Search for the cell housing the specified text and yield its [x, y] center coordinate. 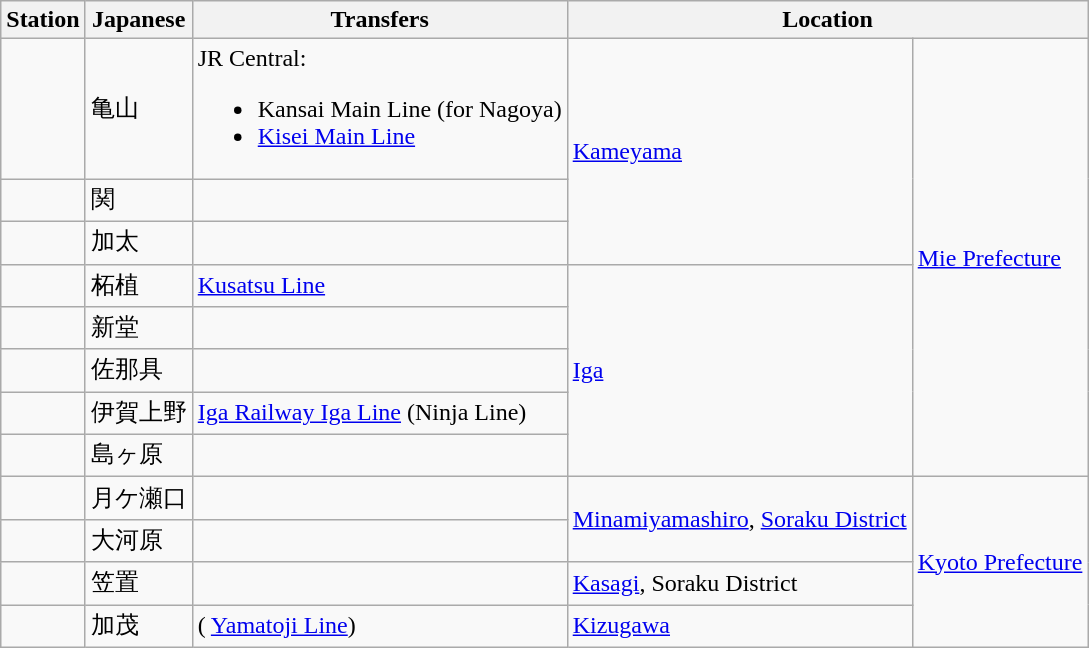
Minamiyamashiro, Soraku District [740, 520]
Kasagi, Soraku District [740, 584]
Location [828, 20]
亀山 [138, 109]
Japanese [138, 20]
笠置 [138, 584]
佐那具 [138, 370]
大河原 [138, 540]
Iga [740, 370]
Kizugawa [740, 626]
関 [138, 200]
島ヶ原 [138, 456]
Station [43, 20]
Kusatsu Line [380, 286]
伊賀上野 [138, 414]
Iga Railway Iga Line (Ninja Line) [380, 414]
( Yamatoji Line) [380, 626]
柘植 [138, 286]
Mie Prefecture [1000, 258]
Transfers [380, 20]
加太 [138, 242]
新堂 [138, 328]
Kameyama [740, 152]
Kyoto Prefecture [1000, 562]
加茂 [138, 626]
JR Central: Kansai Main Line (for Nagoya)Kisei Main Line [380, 109]
月ケ瀬口 [138, 498]
